From the cell containing the given text, extract its center point as [x, y] coordinate. 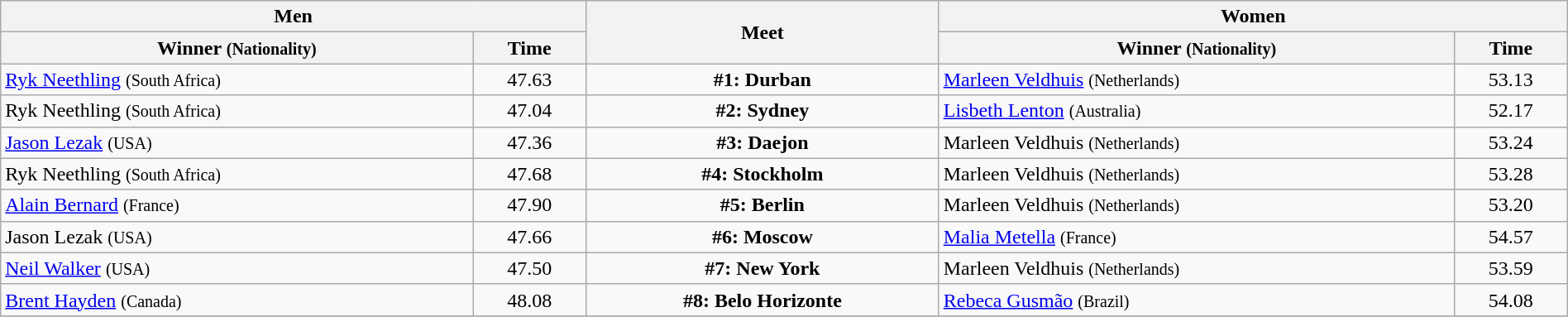
47.04 [529, 111]
Neil Walker (USA) [237, 268]
47.36 [529, 142]
53.24 [1510, 142]
53.59 [1510, 268]
48.08 [529, 300]
#6: Moscow [762, 237]
47.50 [529, 268]
Men [294, 17]
47.90 [529, 205]
#2: Sydney [762, 111]
Alain Bernard (France) [237, 205]
#5: Berlin [762, 205]
53.28 [1510, 174]
Malia Metella (France) [1196, 237]
#8: Belo Horizonte [762, 300]
47.68 [529, 174]
Lisbeth Lenton (Australia) [1196, 111]
#3: Daejon [762, 142]
Rebeca Gusmão (Brazil) [1196, 300]
Women [1253, 17]
52.17 [1510, 111]
#4: Stockholm [762, 174]
47.66 [529, 237]
53.20 [1510, 205]
54.08 [1510, 300]
47.63 [529, 79]
#7: New York [762, 268]
#1: Durban [762, 79]
Brent Hayden (Canada) [237, 300]
53.13 [1510, 79]
Meet [762, 32]
54.57 [1510, 237]
